Determine the (X, Y) coordinate at the center of the cell enclosing the given text.  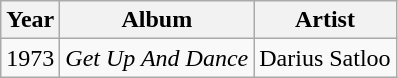
Get Up And Dance (157, 58)
Year (30, 20)
Album (157, 20)
Darius Satloo (325, 58)
Artist (325, 20)
1973 (30, 58)
